For the text-containing cell, return its midpoint in [X, Y] coordinate format. 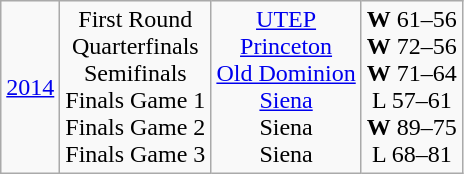
2014 [30, 88]
First RoundQuarterfinalsSemifinalsFinals Game 1Finals Game 2Finals Game 3 [136, 88]
W 61–56W 72–56W 71–64L 57–61W 89–75L 68–81 [412, 88]
UTEPPrincetonOld DominionSienaSienaSiena [286, 88]
